Output the [x, y] coordinate of the center of the cell containing the given text.  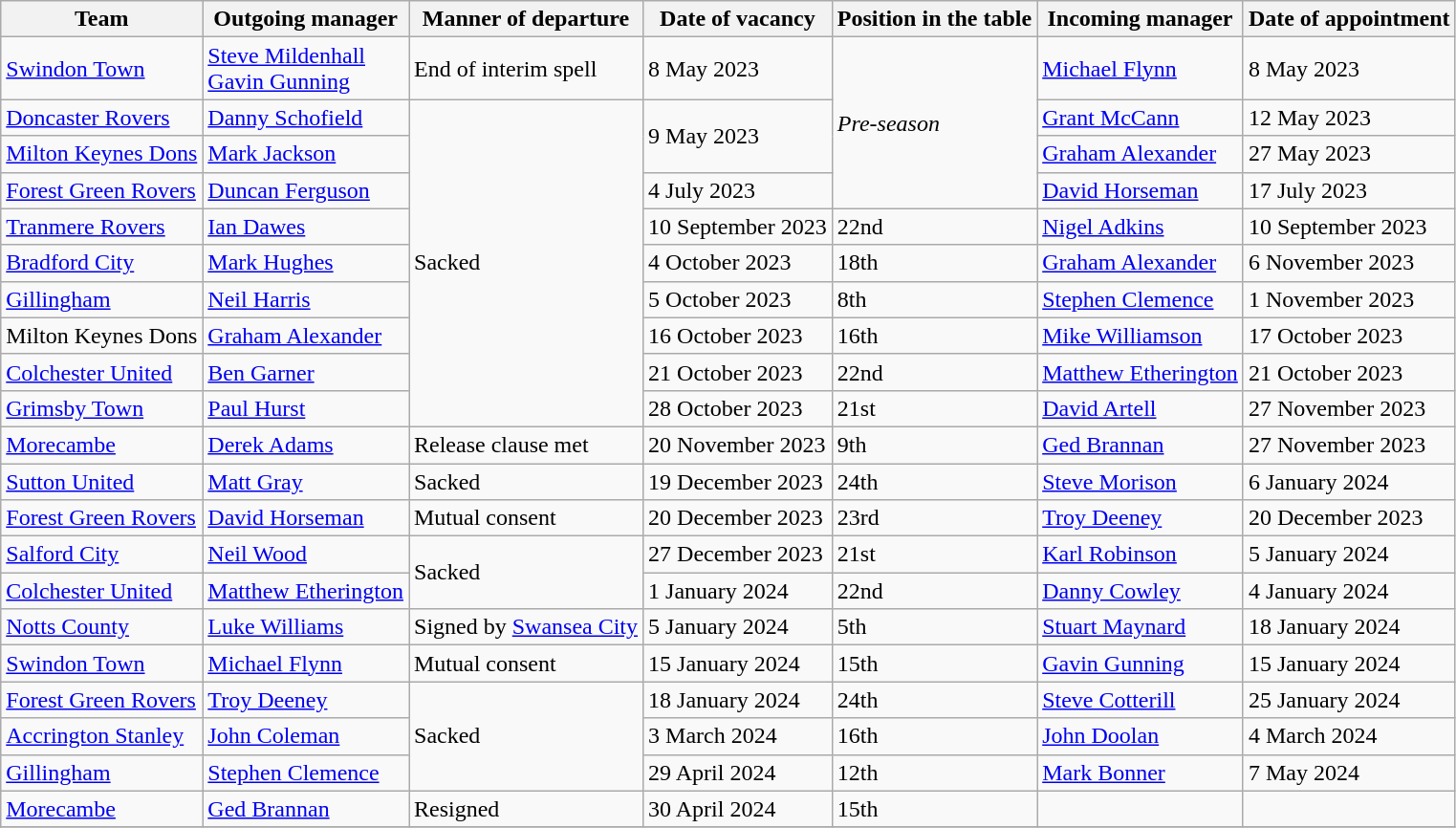
Paul Hurst [306, 408]
Mark Hughes [306, 263]
Mark Jackson [306, 154]
Sutton United [101, 481]
Mike Williamson [1141, 336]
Ian Dawes [306, 227]
23rd [934, 518]
8th [934, 299]
19 December 2023 [738, 481]
9 May 2023 [738, 136]
Team [101, 19]
Doncaster Rovers [101, 118]
Steve Cotterill [1141, 700]
20 November 2023 [738, 445]
Mark Bonner [1141, 773]
5th [934, 627]
Luke Williams [306, 627]
Salford City [101, 555]
27 May 2023 [1349, 154]
Karl Robinson [1141, 555]
18th [934, 263]
4 July 2023 [738, 190]
John Doolan [1141, 736]
Incoming manager [1141, 19]
Notts County [101, 627]
5 October 2023 [738, 299]
Date of appointment [1349, 19]
Outgoing manager [306, 19]
End of interim spell [526, 69]
Steve Mildenhall Gavin Gunning [306, 69]
4 January 2024 [1349, 591]
17 October 2023 [1349, 336]
Release clause met [526, 445]
Gavin Gunning [1141, 664]
30 April 2024 [738, 809]
16 October 2023 [738, 336]
7 May 2024 [1349, 773]
Duncan Ferguson [306, 190]
4 March 2024 [1349, 736]
Bradford City [101, 263]
Grant McCann [1141, 118]
12th [934, 773]
Ben Garner [306, 372]
6 November 2023 [1349, 263]
Date of vacancy [738, 19]
Grimsby Town [101, 408]
Neil Harris [306, 299]
Tranmere Rovers [101, 227]
28 October 2023 [738, 408]
Derek Adams [306, 445]
Steve Morison [1141, 481]
Accrington Stanley [101, 736]
Resigned [526, 809]
3 March 2024 [738, 736]
Signed by Swansea City [526, 627]
Danny Schofield [306, 118]
John Coleman [306, 736]
1 January 2024 [738, 591]
4 October 2023 [738, 263]
29 April 2024 [738, 773]
Neil Wood [306, 555]
David Artell [1141, 408]
12 May 2023 [1349, 118]
Matt Gray [306, 481]
Position in the table [934, 19]
25 January 2024 [1349, 700]
17 July 2023 [1349, 190]
1 November 2023 [1349, 299]
Manner of departure [526, 19]
27 December 2023 [738, 555]
9th [934, 445]
Nigel Adkins [1141, 227]
6 January 2024 [1349, 481]
Stuart Maynard [1141, 627]
Pre-season [934, 122]
Danny Cowley [1141, 591]
